Return (x, y) of the center of cell containing provided text 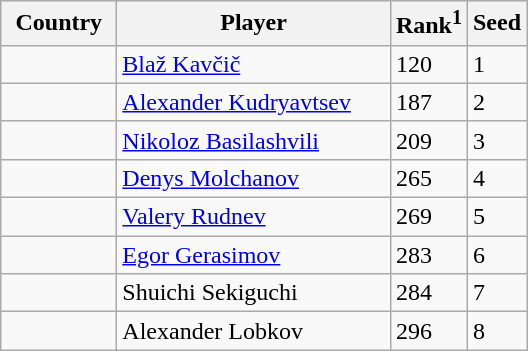
209 (428, 140)
5 (496, 217)
296 (428, 331)
Blaž Kavčič (254, 64)
8 (496, 331)
3 (496, 140)
Egor Gerasimov (254, 255)
2 (496, 102)
7 (496, 293)
Alexander Lobkov (254, 331)
Player (254, 24)
1 (496, 64)
283 (428, 255)
Denys Molchanov (254, 178)
6 (496, 255)
265 (428, 178)
4 (496, 178)
269 (428, 217)
187 (428, 102)
284 (428, 293)
Nikoloz Basilashvili (254, 140)
Seed (496, 24)
Country (59, 24)
Rank1 (428, 24)
Alexander Kudryavtsev (254, 102)
Shuichi Sekiguchi (254, 293)
120 (428, 64)
Valery Rudnev (254, 217)
